Pinpoint the cell where the given text exists, returning its (x, y) midpoint coordinate. 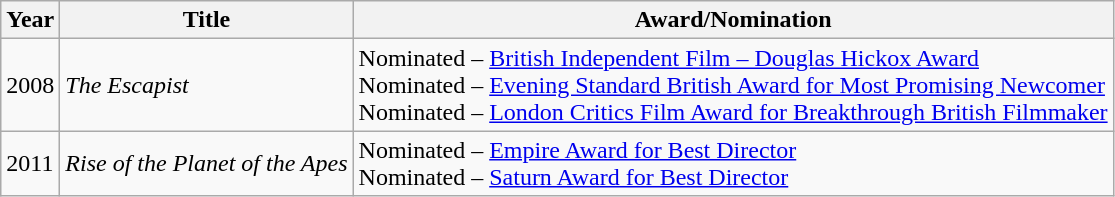
Rise of the Planet of the Apes (206, 164)
2008 (30, 85)
Year (30, 20)
2011 (30, 164)
Title (206, 20)
Nominated – Empire Award for Best DirectorNominated – Saturn Award for Best Director (733, 164)
The Escapist (206, 85)
Award/Nomination (733, 20)
